Detect which cell encompasses the target text, then output its (x, y) center coordinate. 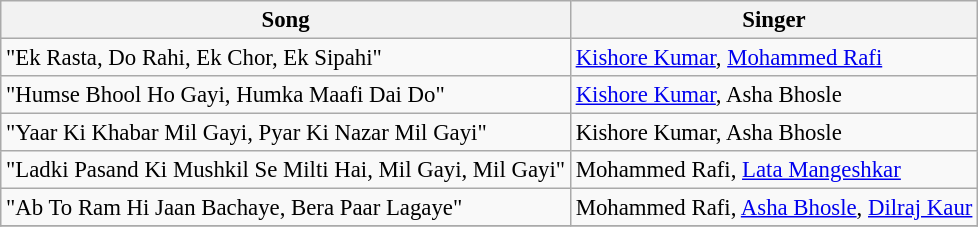
"Ab To Ram Hi Jaan Bachaye, Bera Paar Lagaye" (286, 208)
Kishore Kumar, Mohammed Rafi (774, 58)
Mohammed Rafi, Asha Bhosle, Dilraj Kaur (774, 208)
"Yaar Ki Khabar Mil Gayi, Pyar Ki Nazar Mil Gayi" (286, 133)
"Ek Rasta, Do Rahi, Ek Chor, Ek Sipahi" (286, 58)
Song (286, 20)
"Ladki Pasand Ki Mushkil Se Milti Hai, Mil Gayi, Mil Gayi" (286, 170)
Mohammed Rafi, Lata Mangeshkar (774, 170)
Singer (774, 20)
"Humse Bhool Ho Gayi, Humka Maafi Dai Do" (286, 95)
